From the cell containing the given text, extract its center point as [X, Y] coordinate. 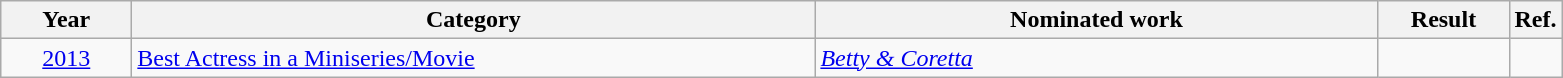
2013 [66, 58]
Result [1444, 20]
Nominated work [1096, 20]
Ref. [1536, 20]
Year [66, 20]
Best Actress in a Miniseries/Movie [474, 58]
Betty & Coretta [1096, 58]
Category [474, 20]
